Capture the cell that displays the provided text and extract its [X, Y] central coordinate. 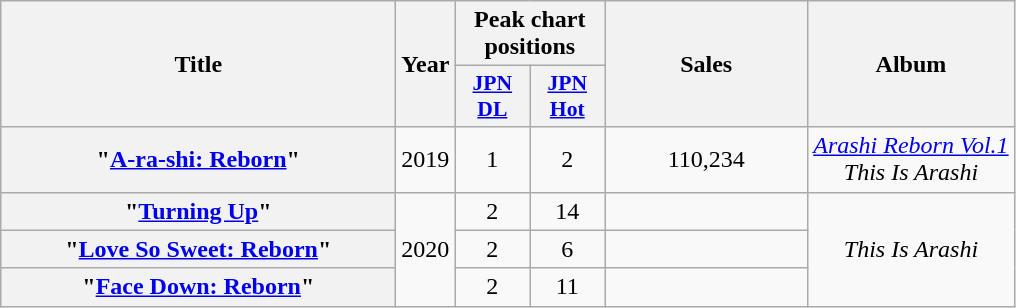
"Turning Up" [198, 211]
JPNHot [568, 96]
Sales [706, 64]
2020 [426, 249]
"Love So Sweet: Reborn" [198, 249]
6 [568, 249]
Peak chart positions [530, 34]
JPNDL [492, 96]
Arashi Reborn Vol.1This Is Arashi [911, 160]
14 [568, 211]
Album [911, 64]
Title [198, 64]
This Is Arashi [911, 249]
"A-ra-shi: Reborn" [198, 160]
1 [492, 160]
110,234 [706, 160]
2019 [426, 160]
Year [426, 64]
"Face Down: Reborn" [198, 287]
11 [568, 287]
